Search for the cell housing the specified text and yield its [x, y] center coordinate. 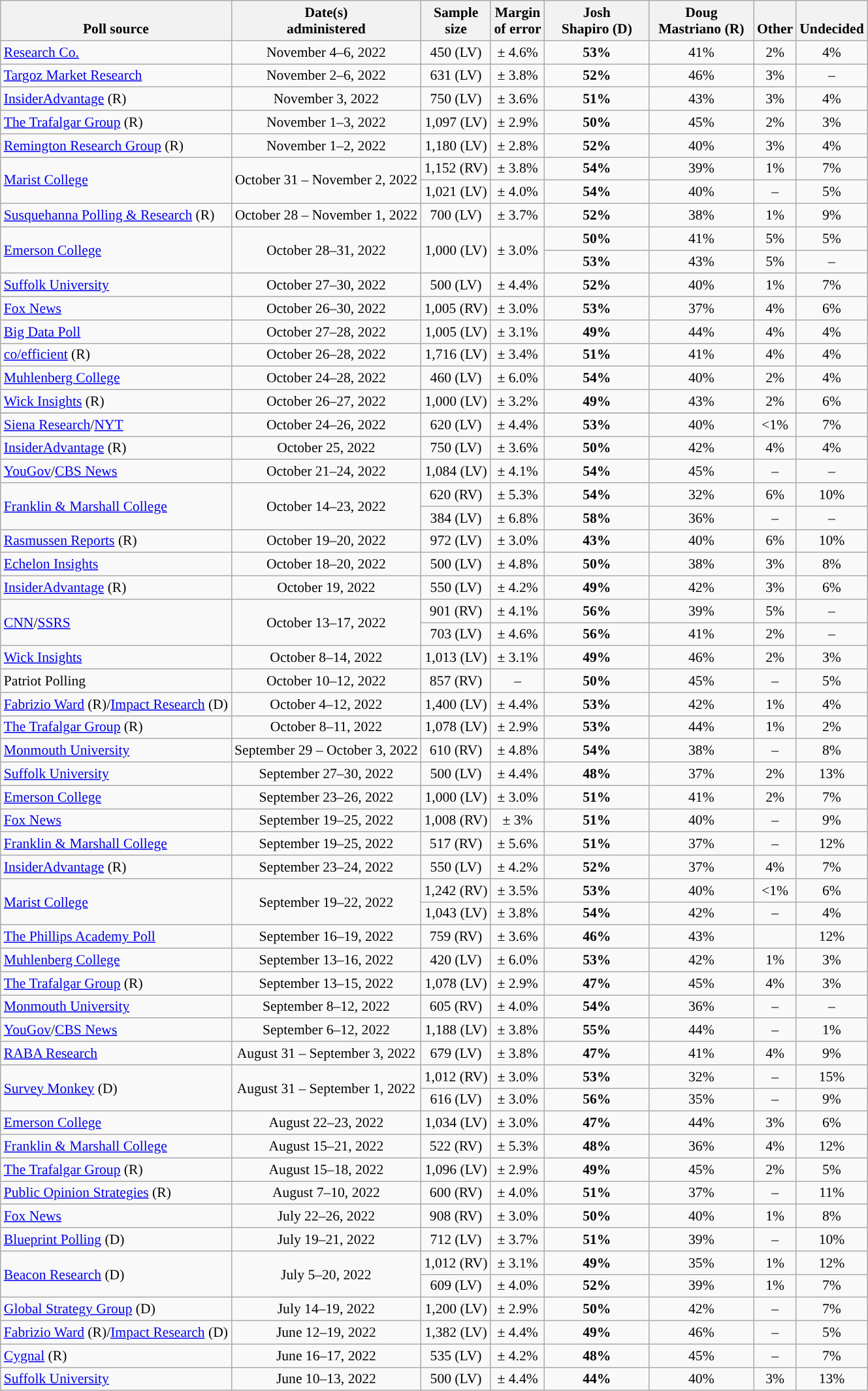
1,043 (LV) [456, 913]
DougMastriano (R) [701, 21]
October 26–30, 2022 [327, 308]
October 13–17, 2022 [327, 622]
610 (RV) [456, 751]
JoshShapiro (D) [597, 21]
July 22–26, 2022 [327, 1217]
RABA Research [116, 1053]
October 19–20, 2022 [327, 541]
November 2–6, 2022 [327, 76]
535 (LV) [456, 1356]
October 26–28, 2022 [327, 355]
September 8–12, 2022 [327, 1007]
620 (LV) [456, 425]
605 (RV) [456, 1007]
August 31 – September 3, 2022 [327, 1053]
± 3.4% [517, 355]
Patriot Polling [116, 681]
October 8–14, 2022 [327, 658]
1,188 (LV) [456, 1030]
Marginof error [517, 21]
October 21–24, 2022 [327, 472]
420 (LV) [456, 960]
± 5.6% [517, 844]
460 (LV) [456, 378]
522 (RV) [456, 1147]
55% [597, 1030]
August 15–21, 2022 [327, 1147]
Big Data Poll [116, 332]
September 29 – October 3, 2022 [327, 751]
972 (LV) [456, 541]
908 (RV) [456, 1217]
Date(s)administered [327, 21]
September 23–24, 2022 [327, 867]
October 26–27, 2022 [327, 402]
Rasmussen Reports (R) [116, 541]
July 5–20, 2022 [327, 1274]
October 25, 2022 [327, 448]
October 10–12, 2022 [327, 681]
1,716 (LV) [456, 355]
October 27–30, 2022 [327, 286]
Wick Insights [116, 658]
Other [775, 21]
703 (LV) [456, 634]
Global Strategy Group (D) [116, 1309]
600 (RV) [456, 1193]
712 (LV) [456, 1239]
Research Co. [116, 52]
1,097 (LV) [456, 122]
September 23–26, 2022 [327, 797]
517 (RV) [456, 844]
901 (RV) [456, 611]
± 6.8% [517, 518]
October 28–31, 2022 [327, 250]
August 31 – September 1, 2022 [327, 1088]
CNN/SSRS [116, 622]
384 (LV) [456, 518]
1,005 (RV) [456, 308]
Remington Research Group (R) [116, 146]
Blueprint Polling (D) [116, 1239]
November 1–3, 2022 [327, 122]
700 (LV) [456, 216]
September 27–30, 2022 [327, 774]
631 (LV) [456, 76]
October 31 – November 2, 2022 [327, 180]
1,400 (LV) [456, 704]
September 16–19, 2022 [327, 937]
Poll source [116, 21]
± 2.8% [517, 146]
Targoz Market Research [116, 76]
Undecided [831, 21]
October 8–11, 2022 [327, 727]
1,382 (LV) [456, 1333]
August 22–23, 2022 [327, 1123]
1,021 (LV) [456, 192]
1,008 (RV) [456, 821]
15% [831, 1077]
November 3, 2022 [327, 99]
July 19–21, 2022 [327, 1239]
Echelon Insights [116, 565]
1,096 (LV) [456, 1170]
June 10–13, 2022 [327, 1379]
co/efficient (R) [116, 355]
July 14–19, 2022 [327, 1309]
October 27–28, 2022 [327, 332]
1,005 (LV) [456, 332]
450 (LV) [456, 52]
Susquehanna Polling & Research (R) [116, 216]
609 (LV) [456, 1286]
759 (RV) [456, 937]
1,242 (RV) [456, 891]
620 (RV) [456, 495]
1,013 (LV) [456, 658]
679 (LV) [456, 1053]
September 13–16, 2022 [327, 960]
September 19–22, 2022 [327, 902]
The Phillips Academy Poll [116, 937]
± 3% [517, 821]
1,084 (LV) [456, 472]
± 3.2% [517, 402]
November 1–2, 2022 [327, 146]
± 3.5% [517, 891]
11% [831, 1193]
October 28 – November 1, 2022 [327, 216]
August 15–18, 2022 [327, 1170]
August 7–10, 2022 [327, 1193]
Samplesize [456, 21]
October 14–23, 2022 [327, 506]
1,152 (RV) [456, 169]
June 16–17, 2022 [327, 1356]
1,200 (LV) [456, 1309]
October 24–28, 2022 [327, 378]
October 18–20, 2022 [327, 565]
1,034 (LV) [456, 1123]
September 6–12, 2022 [327, 1030]
Siena Research/NYT [116, 425]
Wick Insights (R) [116, 402]
Cygnal (R) [116, 1356]
857 (RV) [456, 681]
June 12–19, 2022 [327, 1333]
October 24–26, 2022 [327, 425]
616 (LV) [456, 1100]
September 13–15, 2022 [327, 983]
Survey Monkey (D) [116, 1088]
November 4–6, 2022 [327, 52]
58% [597, 518]
Public Opinion Strategies (R) [116, 1193]
Beacon Research (D) [116, 1274]
1,180 (LV) [456, 146]
October 19, 2022 [327, 588]
October 4–12, 2022 [327, 704]
